Locate the cell with the specified text and output its (X, Y) center coordinate. 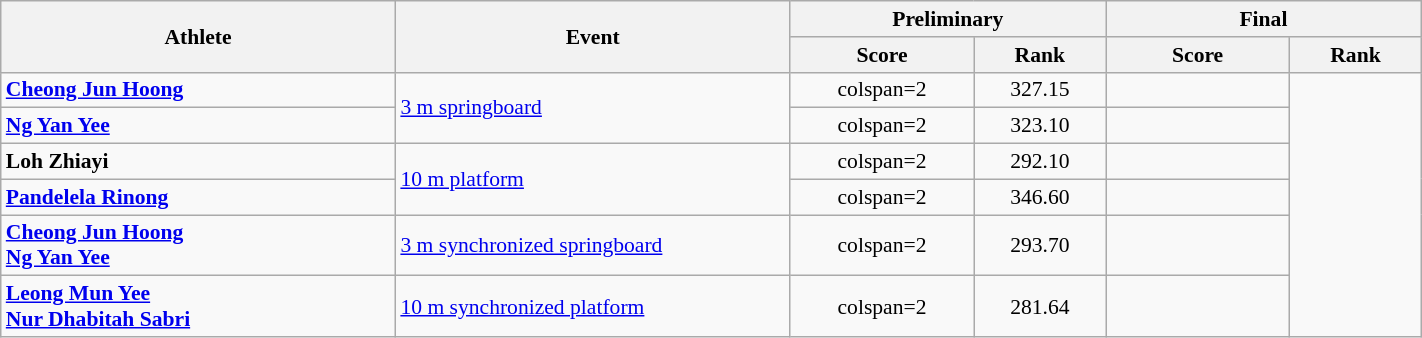
Cheong Jun Hoong (198, 90)
346.60 (1040, 197)
Event (592, 36)
Final (1264, 19)
Athlete (198, 36)
327.15 (1040, 90)
10 m synchronized platform (592, 306)
Ng Yan Yee (198, 126)
3 m synchronized springboard (592, 246)
323.10 (1040, 126)
Preliminary (948, 19)
Leong Mun YeeNur Dhabitah Sabri (198, 306)
292.10 (1040, 162)
10 m platform (592, 180)
281.64 (1040, 306)
293.70 (1040, 246)
3 m springboard (592, 108)
Loh Zhiayi (198, 162)
Pandelela Rinong (198, 197)
Cheong Jun HoongNg Yan Yee (198, 246)
